Provide the (x, y) coordinate of the cell's center where the given text is located.  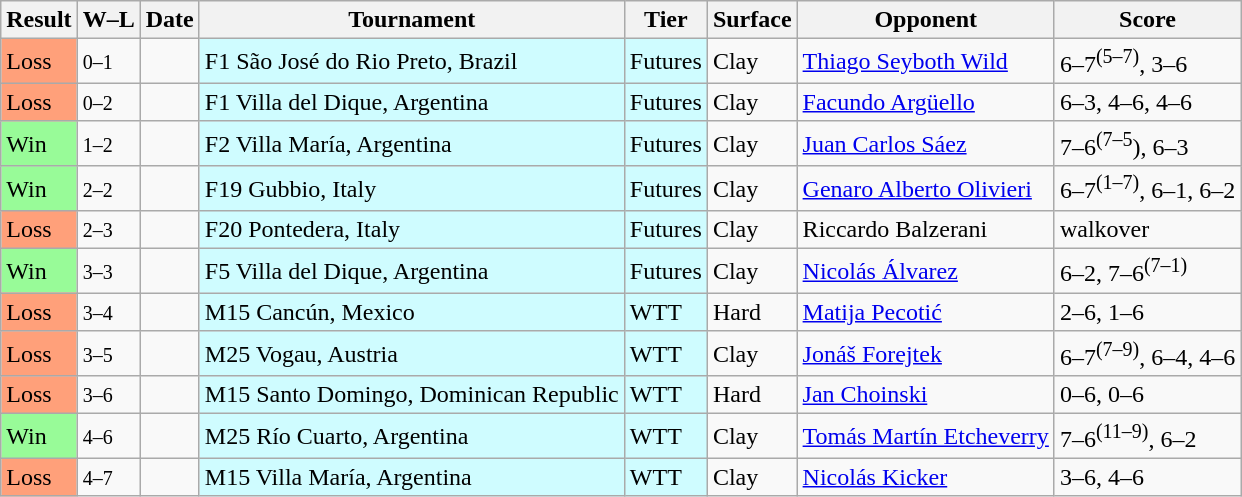
3–4 (108, 312)
Facundo Argüello (926, 102)
M15 Cancún, Mexico (412, 312)
F20 Pontedera, Italy (412, 230)
Score (1147, 20)
F5 Villa del Dique, Argentina (412, 272)
M25 Vogau, Austria (412, 354)
1–2 (108, 144)
7–6(11–9), 6–2 (1147, 436)
Tournament (412, 20)
6–7(7–9), 6–4, 4–6 (1147, 354)
walkover (1147, 230)
F2 Villa María, Argentina (412, 144)
Tier (666, 20)
Juan Carlos Sáez (926, 144)
Tomás Martín Etcheverry (926, 436)
6–7(1–7), 6–1, 6–2 (1147, 188)
2–3 (108, 230)
M15 Santo Domingo, Dominican Republic (412, 395)
6–3, 4–6, 4–6 (1147, 102)
Nicolás Álvarez (926, 272)
F19 Gubbio, Italy (412, 188)
0–6, 0–6 (1147, 395)
3–6, 4–6 (1147, 477)
3–6 (108, 395)
M15 Villa María, Argentina (412, 477)
6–7(5–7), 3–6 (1147, 62)
2–2 (108, 188)
W–L (108, 20)
F1 São José do Rio Preto, Brazil (412, 62)
3–3 (108, 272)
4–7 (108, 477)
4–6 (108, 436)
0–2 (108, 102)
Matija Pecotić (926, 312)
Genaro Alberto Olivieri (926, 188)
6–2, 7–6(7–1) (1147, 272)
Opponent (926, 20)
Nicolás Kicker (926, 477)
Thiago Seyboth Wild (926, 62)
Jan Choinski (926, 395)
Surface (752, 20)
0–1 (108, 62)
7–6(7–5), 6–3 (1147, 144)
F1 Villa del Dique, Argentina (412, 102)
M25 Río Cuarto, Argentina (412, 436)
Jonáš Forejtek (926, 354)
Date (170, 20)
Riccardo Balzerani (926, 230)
3–5 (108, 354)
2–6, 1–6 (1147, 312)
Result (39, 20)
